Detect which cell encompasses the target text, then output its [X, Y] center coordinate. 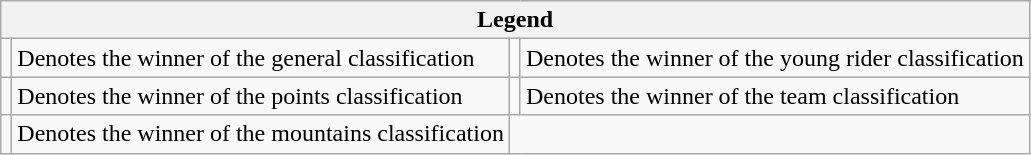
Denotes the winner of the points classification [261, 96]
Denotes the winner of the team classification [774, 96]
Denotes the winner of the general classification [261, 58]
Denotes the winner of the young rider classification [774, 58]
Denotes the winner of the mountains classification [261, 134]
Legend [516, 20]
